Determine the (X, Y) coordinate at the center of the cell enclosing the given text.  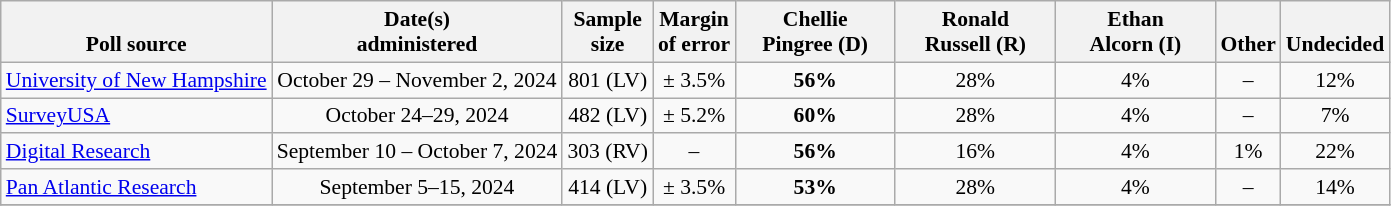
1% (1248, 152)
EthanAlcorn (I) (1135, 32)
Pan Atlantic Research (136, 187)
September 5–15, 2024 (418, 187)
22% (1335, 152)
SurveyUSA (136, 116)
414 (LV) (608, 187)
Digital Research (136, 152)
53% (815, 187)
16% (975, 152)
Undecided (1335, 32)
Date(s)administered (418, 32)
12% (1335, 80)
October 24–29, 2024 (418, 116)
September 10 – October 7, 2024 (418, 152)
482 (LV) (608, 116)
ChelliePingree (D) (815, 32)
801 (LV) (608, 80)
RonaldRussell (R) (975, 32)
Poll source (136, 32)
14% (1335, 187)
University of New Hampshire (136, 80)
October 29 – November 2, 2024 (418, 80)
7% (1335, 116)
± 5.2% (694, 116)
Marginof error (694, 32)
Other (1248, 32)
60% (815, 116)
303 (RV) (608, 152)
Samplesize (608, 32)
